For the text-containing cell, return its midpoint in [X, Y] coordinate format. 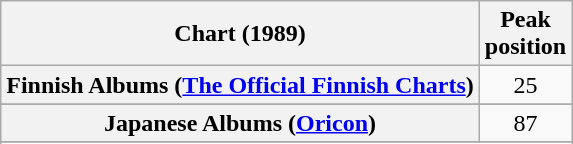
Finnish Albums (The Official Finnish Charts) [240, 85]
25 [525, 85]
87 [525, 123]
Chart (1989) [240, 34]
Japanese Albums (Oricon) [240, 123]
Peak position [525, 34]
